Search for the cell housing the specified text and yield its [X, Y] center coordinate. 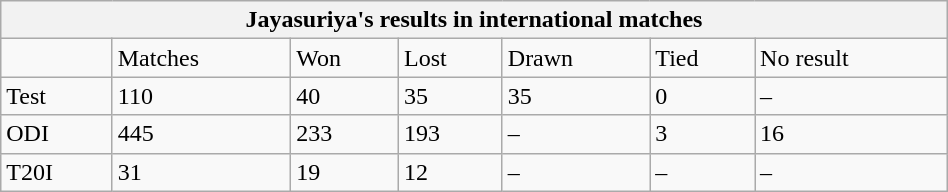
445 [201, 134]
Tied [702, 58]
12 [450, 172]
ODI [56, 134]
193 [450, 134]
0 [702, 96]
Drawn [576, 58]
233 [345, 134]
3 [702, 134]
Jayasuriya's results in international matches [474, 20]
19 [345, 172]
Matches [201, 58]
No result [852, 58]
Lost [450, 58]
16 [852, 134]
31 [201, 172]
Test [56, 96]
T20I [56, 172]
40 [345, 96]
Won [345, 58]
110 [201, 96]
